Extract the [X, Y] coordinate from the center of the cell holding the provided text.  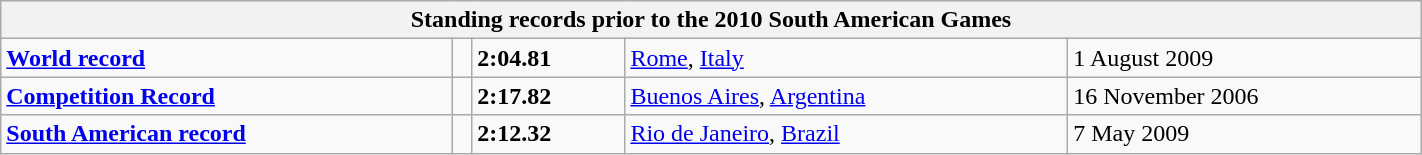
2:12.32 [548, 134]
Rome, Italy [846, 58]
Competition Record [226, 96]
2:04.81 [548, 58]
16 November 2006 [1245, 96]
2:17.82 [548, 96]
Buenos Aires, Argentina [846, 96]
1 August 2009 [1245, 58]
South American record [226, 134]
World record [226, 58]
Rio de Janeiro, Brazil [846, 134]
7 May 2009 [1245, 134]
Standing records prior to the 2010 South American Games [711, 20]
